Scan for the cell matching the given text and deliver its (X, Y) coordinate at center. 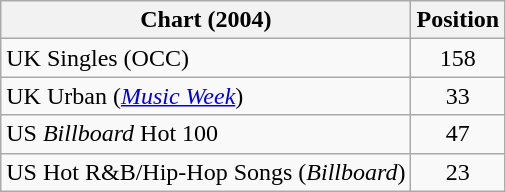
Position (458, 20)
US Billboard Hot 100 (206, 134)
Chart (2004) (206, 20)
158 (458, 58)
33 (458, 96)
47 (458, 134)
23 (458, 172)
UK Singles (OCC) (206, 58)
US Hot R&B/Hip-Hop Songs (Billboard) (206, 172)
UK Urban (Music Week) (206, 96)
